Detect which cell encompasses the target text, then output its [X, Y] center coordinate. 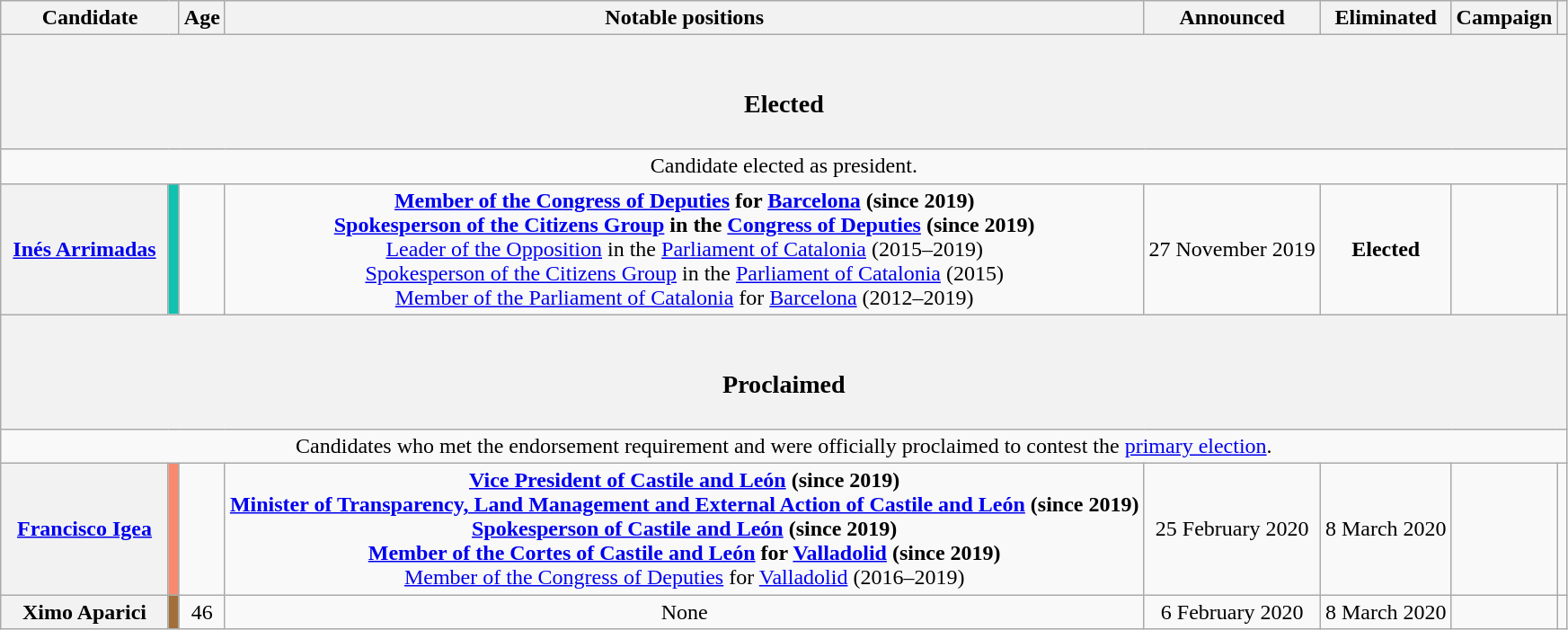
Candidate elected as president. [784, 166]
46 [201, 612]
Candidates who met the endorsement requirement and were officially proclaimed to contest the primary election. [784, 446]
Campaign [1504, 18]
Ximo Aparici [84, 612]
Notable positions [685, 18]
6 February 2020 [1232, 612]
Eliminated [1386, 18]
27 November 2019 [1232, 249]
None [685, 612]
Candidate [90, 18]
Francisco Igea [84, 528]
Inés Arrimadas [84, 249]
Announced [1232, 18]
Proclaimed [784, 372]
Age [201, 18]
25 February 2020 [1232, 528]
